For the text-containing cell, return its midpoint in (x, y) coordinate format. 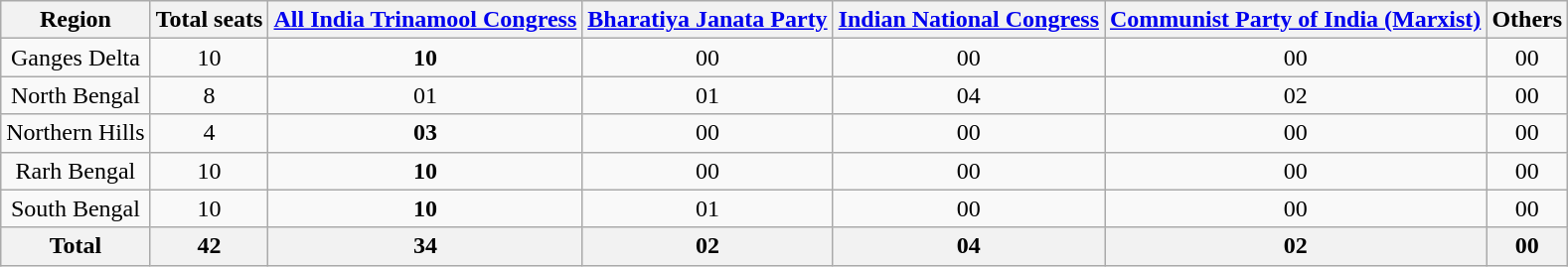
All India Trinamool Congress (425, 20)
Region (76, 20)
Rarh Bengal (76, 171)
Communist Party of India (Marxist) (1296, 20)
42 (209, 246)
4 (209, 133)
Ganges Delta (76, 58)
8 (209, 95)
34 (425, 246)
Others (1527, 20)
Total seats (209, 20)
South Bengal (76, 208)
03 (425, 133)
Total (76, 246)
Northern Hills (76, 133)
Bharatiya Janata Party (707, 20)
Indian National Congress (968, 20)
North Bengal (76, 95)
